Find where the given text appears and provide that cell's center as (x, y) coordinate. 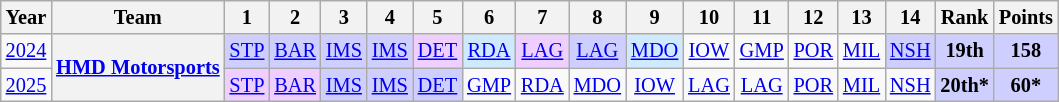
19th (964, 51)
2024 (26, 51)
14 (910, 17)
12 (814, 17)
Year (26, 17)
2 (295, 17)
8 (598, 17)
Rank (964, 17)
60* (1026, 85)
Points (1026, 17)
11 (762, 17)
20th* (964, 85)
6 (489, 17)
HMD Motorsports (138, 68)
158 (1026, 51)
1 (248, 17)
13 (862, 17)
4 (390, 17)
3 (344, 17)
9 (654, 17)
2025 (26, 85)
Team (138, 17)
5 (438, 17)
7 (542, 17)
10 (709, 17)
